Scan for the cell matching the given text and deliver its (X, Y) coordinate at center. 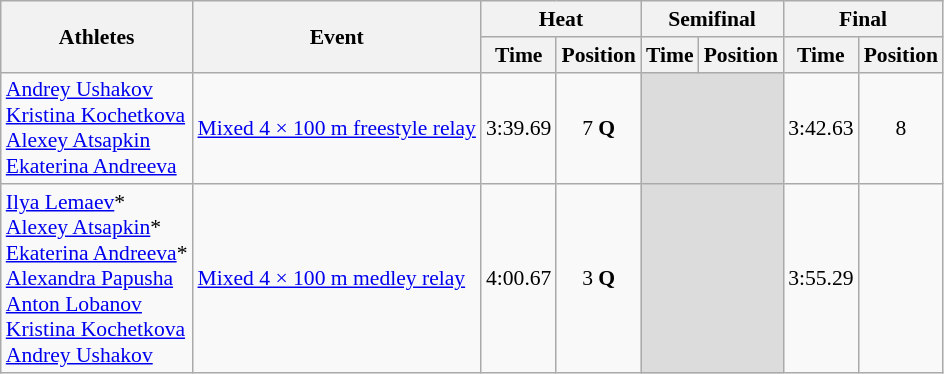
4:00.67 (518, 280)
3:39.69 (518, 128)
7 Q (598, 128)
Mixed 4 × 100 m freestyle relay (336, 128)
Andrey UshakovKristina KochetkovaAlexey AtsapkinEkaterina Andreeva (97, 128)
Athletes (97, 36)
8 (901, 128)
3:55.29 (820, 280)
Mixed 4 × 100 m medley relay (336, 280)
Semifinal (712, 19)
Event (336, 36)
Heat (561, 19)
3:42.63 (820, 128)
3 Q (598, 280)
Final (863, 19)
Ilya Lemaev*Alexey Atsapkin*Ekaterina Andreeva*Alexandra PapushaAnton LobanovKristina KochetkovaAndrey Ushakov (97, 280)
